Scan for the cell matching the given text and deliver its [x, y] coordinate at center. 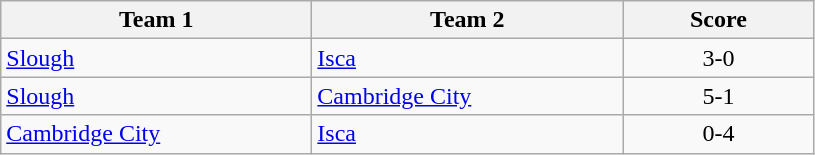
Team 1 [156, 20]
Score [718, 20]
Team 2 [468, 20]
0-4 [718, 134]
3-0 [718, 58]
5-1 [718, 96]
